For the text-containing cell, return its midpoint in [X, Y] coordinate format. 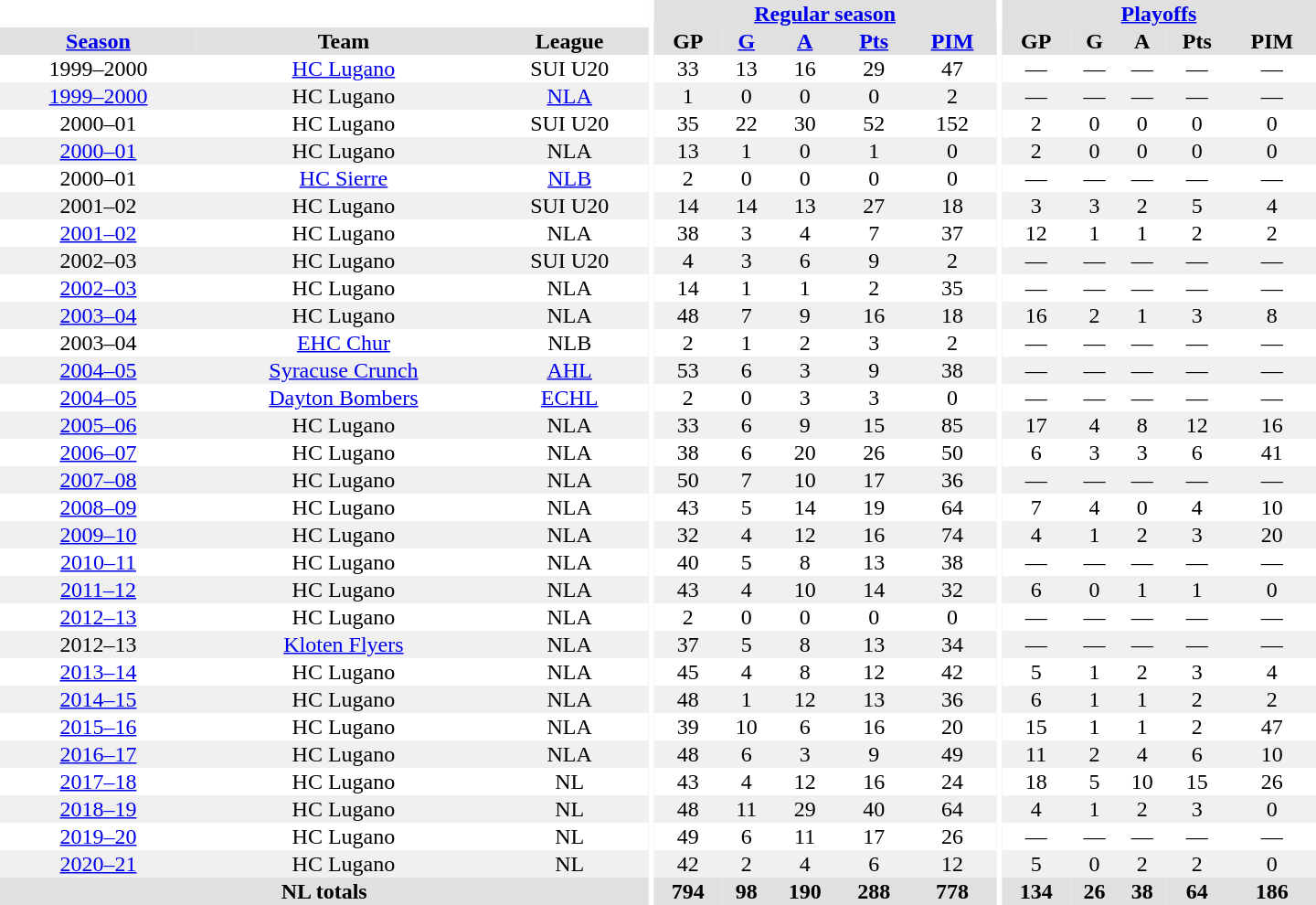
134 [1036, 891]
98 [747, 891]
2010–11 [99, 562]
2007–08 [99, 480]
2005–06 [99, 425]
2009–10 [99, 535]
85 [952, 425]
778 [952, 891]
AHL [569, 370]
EHC Chur [344, 343]
41 [1272, 452]
2019–20 [99, 836]
2008–09 [99, 507]
Dayton Bombers [344, 398]
Season [99, 41]
34 [952, 644]
Syracuse Crunch [344, 370]
288 [874, 891]
52 [874, 123]
NL totals [324, 891]
19 [874, 507]
794 [688, 891]
2016–17 [99, 754]
Playoffs [1159, 14]
2014–15 [99, 699]
2006–07 [99, 452]
League [569, 41]
Team [344, 41]
Kloten Flyers [344, 644]
30 [805, 123]
22 [747, 123]
53 [688, 370]
2013–14 [99, 672]
27 [874, 206]
2018–19 [99, 809]
186 [1272, 891]
152 [952, 123]
2020–21 [99, 864]
39 [688, 727]
2015–16 [99, 727]
190 [805, 891]
2011–12 [99, 590]
Regular season [824, 14]
74 [952, 535]
HC Sierre [344, 178]
2017–18 [99, 782]
45 [688, 672]
ECHL [569, 398]
24 [952, 782]
